Return the [x, y] coordinate for the center point of the cell that contains the specified text.  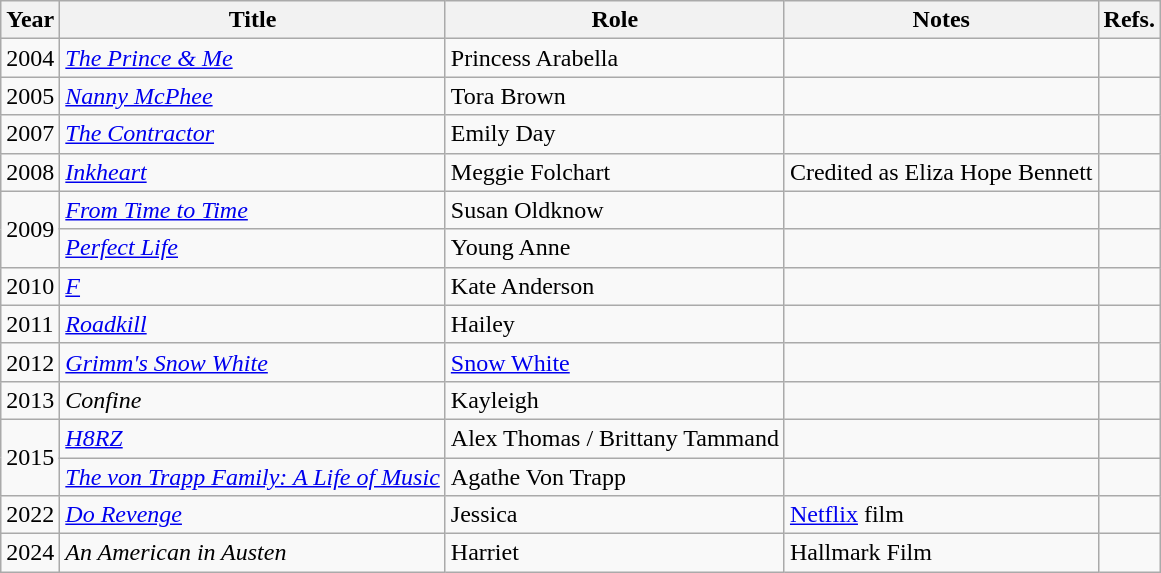
2005 [30, 96]
Meggie Folchart [614, 172]
2010 [30, 286]
Hallmark Film [941, 553]
Hailey [614, 324]
Harriet [614, 553]
Refs. [1129, 20]
Susan Oldknow [614, 210]
Role [614, 20]
The Prince & Me [253, 58]
2011 [30, 324]
2022 [30, 515]
Do Revenge [253, 515]
H8RZ [253, 438]
Agathe Von Trapp [614, 477]
The von Trapp Family: A Life of Music [253, 477]
Tora Brown [614, 96]
Snow White [614, 362]
2008 [30, 172]
Title [253, 20]
Emily Day [614, 134]
Princess Arabella [614, 58]
Roadkill [253, 324]
Alex Thomas / Brittany Tammand [614, 438]
Kayleigh [614, 400]
F [253, 286]
Kate Anderson [614, 286]
Young Anne [614, 248]
2024 [30, 553]
Notes [941, 20]
Grimm's Snow White [253, 362]
Netflix film [941, 515]
Jessica [614, 515]
Confine [253, 400]
Perfect Life [253, 248]
2012 [30, 362]
Nanny McPhee [253, 96]
Inkheart [253, 172]
The Contractor [253, 134]
2009 [30, 229]
Credited as Eliza Hope Bennett [941, 172]
2007 [30, 134]
An American in Austen [253, 553]
Year [30, 20]
2013 [30, 400]
2004 [30, 58]
2015 [30, 457]
From Time to Time [253, 210]
